Return (x, y) of the center of cell containing provided text 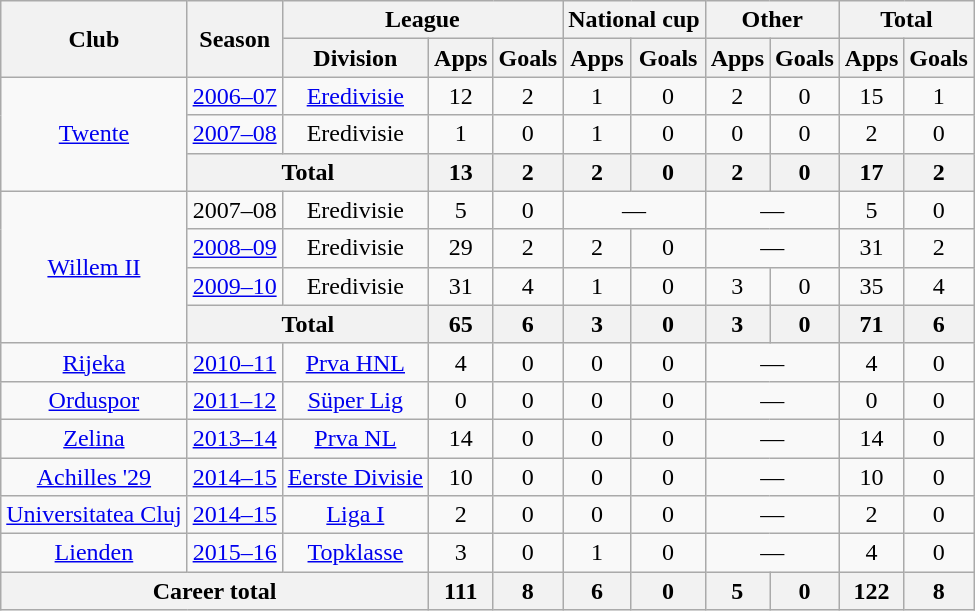
Zelina (94, 438)
29 (461, 248)
Orduspor (94, 400)
National cup (634, 20)
Willem II (94, 267)
Rijeka (94, 362)
Topklasse (355, 553)
2010–11 (234, 362)
13 (461, 172)
Prva HNL (355, 362)
17 (871, 172)
Twente (94, 134)
2013–14 (234, 438)
2006–07 (234, 96)
12 (461, 96)
2015–16 (234, 553)
122 (871, 591)
Career total (215, 591)
111 (461, 591)
71 (871, 324)
Eerste Divisie (355, 477)
Prva NL (355, 438)
2011–12 (234, 400)
Division (355, 58)
Liga I (355, 515)
Other (772, 20)
League (422, 20)
Season (234, 39)
Lienden (94, 553)
Süper Lig (355, 400)
Achilles '29 (94, 477)
Club (94, 39)
35 (871, 286)
15 (871, 96)
Universitatea Cluj (94, 515)
2009–10 (234, 286)
65 (461, 324)
2008–09 (234, 248)
